Output the [X, Y] coordinate of the center of the cell containing the given text.  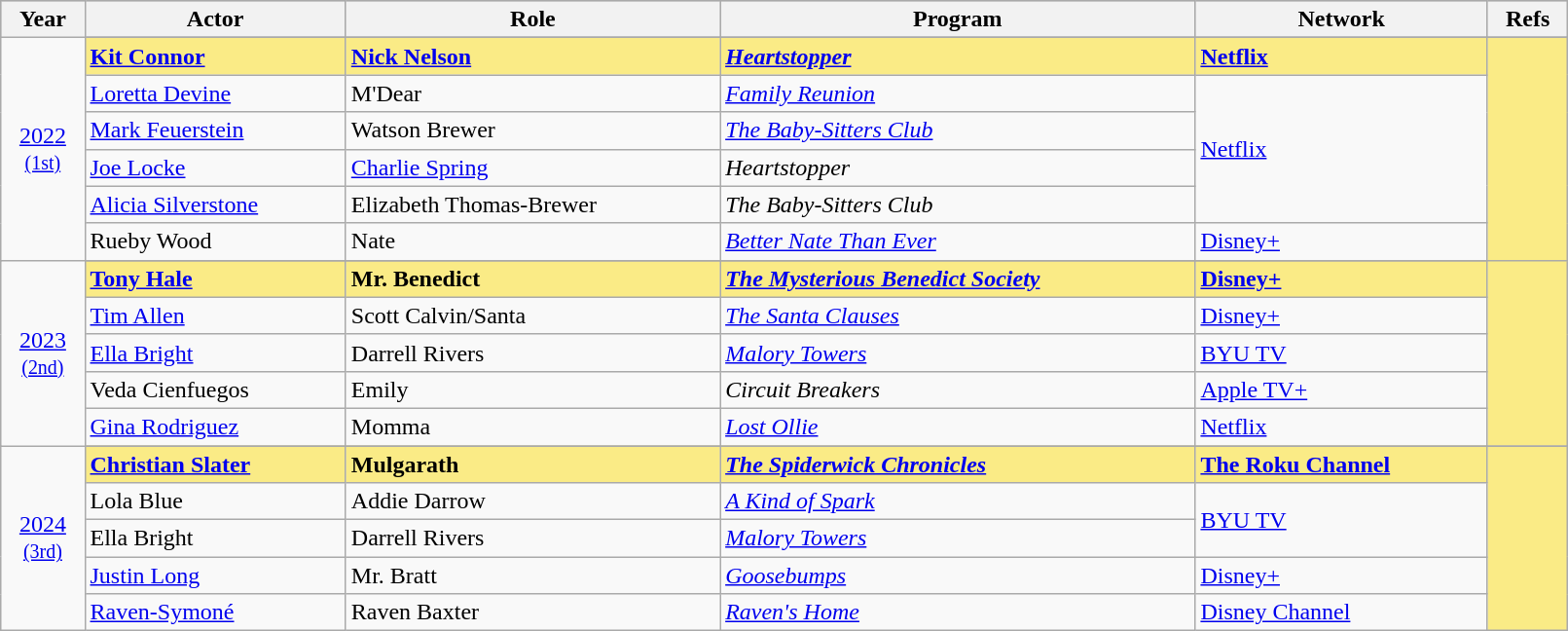
Raven-Symoné [215, 612]
2024(3rd) [43, 538]
Goosebumps [958, 575]
Program [958, 19]
Charlie Spring [532, 167]
Mr. Benedict [532, 278]
Network [1341, 19]
Emily [532, 390]
Mr. Bratt [532, 575]
M'Dear [532, 93]
Christian Slater [215, 464]
Lola Blue [215, 501]
Veda Cienfuegos [215, 390]
Disney Channel [1341, 612]
A Kind of Spark [958, 501]
The Roku Channel [1341, 464]
2022(1st) [43, 149]
Apple TV+ [1341, 390]
Addie Darrow [532, 501]
Momma [532, 427]
Alicia Silverstone [215, 204]
Rueby Wood [215, 241]
The Santa Clauses [958, 315]
Elizabeth Thomas-Brewer [532, 204]
Raven Baxter [532, 612]
2023(2nd) [43, 353]
Family Reunion [958, 93]
Watson Brewer [532, 130]
Tony Hale [215, 278]
Actor [215, 19]
Role [532, 19]
Nick Nelson [532, 56]
Tim Allen [215, 315]
Mark Feuerstein [215, 130]
Mulgarath [532, 464]
Year [43, 19]
Loretta Devine [215, 93]
Scott Calvin/Santa [532, 315]
Lost Ollie [958, 427]
The Spiderwick Chronicles [958, 464]
Gina Rodriguez [215, 427]
Joe Locke [215, 167]
Justin Long [215, 575]
The Mysterious Benedict Society [958, 278]
Refs [1527, 19]
Circuit Breakers [958, 390]
Better Nate Than Ever [958, 241]
Nate [532, 241]
Raven's Home [958, 612]
Kit Connor [215, 56]
